Return the [x, y] coordinate for the center point of the cell that contains the specified text.  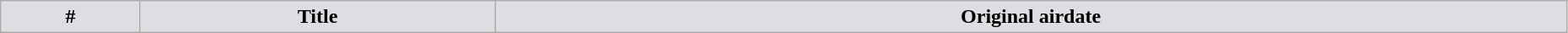
Original airdate [1031, 17]
Title [317, 17]
# [71, 17]
